From the cell containing the given text, extract its center point as (x, y) coordinate. 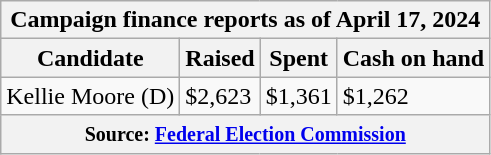
$1,361 (298, 96)
Kellie Moore (D) (90, 96)
Campaign finance reports as of April 17, 2024 (246, 20)
$2,623 (220, 96)
Raised (220, 58)
Source: Federal Election Commission (246, 134)
Cash on hand (413, 58)
Candidate (90, 58)
Spent (298, 58)
$1,262 (413, 96)
